Pinpoint the cell where the given text exists, returning its [X, Y] midpoint coordinate. 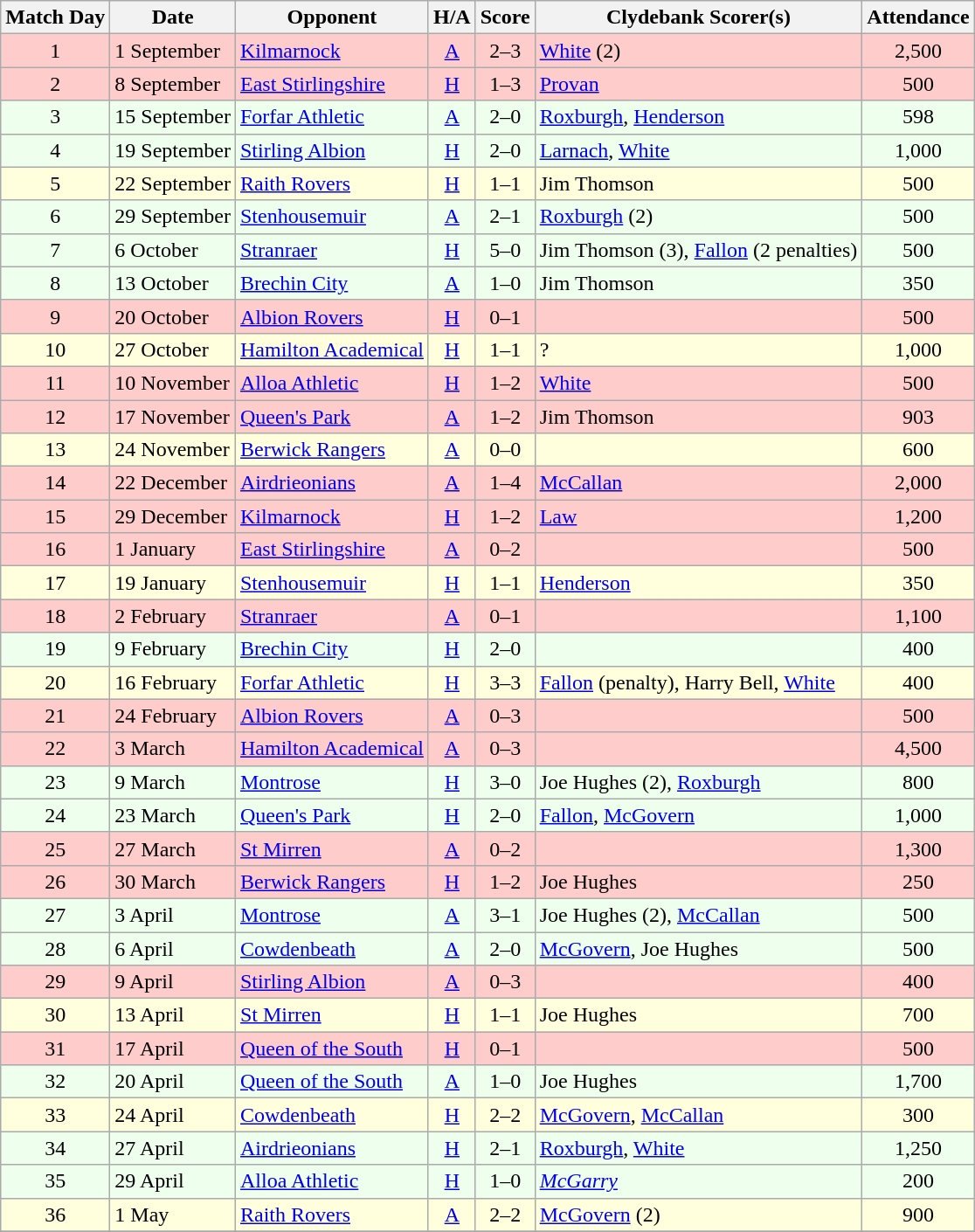
17 April [173, 1049]
9 February [173, 649]
14 [56, 483]
13 October [173, 283]
16 [56, 550]
1 May [173, 1215]
30 March [173, 882]
H/A [452, 17]
20 [56, 682]
3 [56, 117]
700 [918, 1015]
1 September [173, 51]
? [699, 350]
27 March [173, 848]
4,500 [918, 749]
1 [56, 51]
32 [56, 1082]
2 February [173, 616]
24 April [173, 1115]
1–3 [505, 84]
24 February [173, 716]
17 [56, 583]
Match Day [56, 17]
1,250 [918, 1148]
2,500 [918, 51]
13 April [173, 1015]
200 [918, 1181]
Provan [699, 84]
25 [56, 848]
11 [56, 383]
Date [173, 17]
20 October [173, 316]
21 [56, 716]
8 September [173, 84]
28 [56, 948]
McGovern, McCallan [699, 1115]
17 November [173, 417]
13 [56, 450]
19 [56, 649]
15 [56, 516]
3–0 [505, 782]
22 December [173, 483]
12 [56, 417]
1 January [173, 550]
0–0 [505, 450]
2 [56, 84]
300 [918, 1115]
30 [56, 1015]
18 [56, 616]
3–3 [505, 682]
27 [56, 915]
33 [56, 1115]
Clydebank Scorer(s) [699, 17]
6 [56, 217]
Roxburgh, Henderson [699, 117]
8 [56, 283]
McGovern (2) [699, 1215]
4 [56, 150]
29 December [173, 516]
800 [918, 782]
5–0 [505, 250]
24 [56, 815]
5 [56, 183]
23 March [173, 815]
6 April [173, 948]
Law [699, 516]
3–1 [505, 915]
19 September [173, 150]
19 January [173, 583]
29 April [173, 1181]
Score [505, 17]
23 [56, 782]
26 [56, 882]
36 [56, 1215]
9 April [173, 982]
22 [56, 749]
Roxburgh, White [699, 1148]
Jim Thomson (3), Fallon (2 penalties) [699, 250]
White (2) [699, 51]
24 November [173, 450]
6 October [173, 250]
9 March [173, 782]
Larnach, White [699, 150]
27 October [173, 350]
20 April [173, 1082]
600 [918, 450]
McCallan [699, 483]
White [699, 383]
15 September [173, 117]
10 [56, 350]
1,700 [918, 1082]
McGarry [699, 1181]
29 [56, 982]
598 [918, 117]
Joe Hughes (2), Roxburgh [699, 782]
1,100 [918, 616]
2,000 [918, 483]
Henderson [699, 583]
2–3 [505, 51]
3 April [173, 915]
29 September [173, 217]
16 February [173, 682]
31 [56, 1049]
10 November [173, 383]
903 [918, 417]
Fallon, McGovern [699, 815]
1,300 [918, 848]
Roxburgh (2) [699, 217]
7 [56, 250]
3 March [173, 749]
1,200 [918, 516]
27 April [173, 1148]
Fallon (penalty), Harry Bell, White [699, 682]
900 [918, 1215]
1–4 [505, 483]
35 [56, 1181]
9 [56, 316]
McGovern, Joe Hughes [699, 948]
22 September [173, 183]
34 [56, 1148]
250 [918, 882]
Attendance [918, 17]
Opponent [332, 17]
Joe Hughes (2), McCallan [699, 915]
